For the text-containing cell, return its midpoint in [x, y] coordinate format. 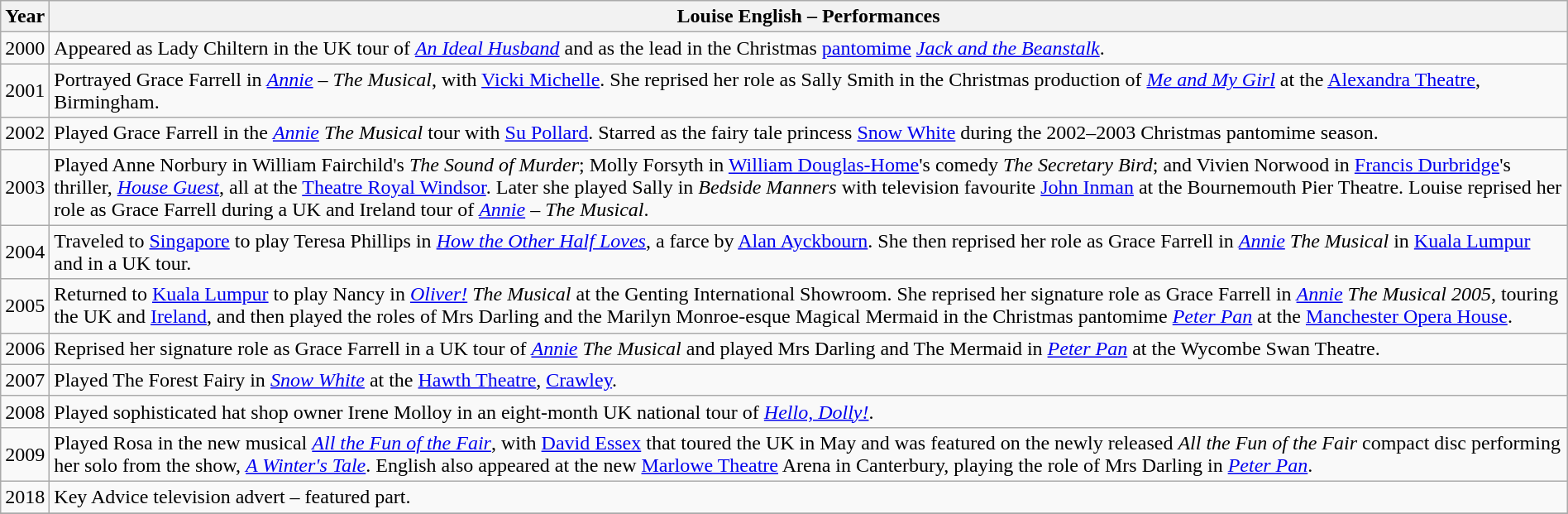
Key Advice television advert – featured part. [809, 497]
2004 [25, 252]
2001 [25, 91]
2007 [25, 380]
2008 [25, 411]
Played The Forest Fairy in Snow White at the Hawth Theatre, Crawley. [809, 380]
2018 [25, 497]
Year [25, 17]
Louise English – Performances [809, 17]
Appeared as Lady Chiltern in the UK tour of An Ideal Husband and as the lead in the Christmas pantomime Jack and the Beanstalk. [809, 48]
2005 [25, 306]
2002 [25, 133]
2003 [25, 187]
2006 [25, 348]
2000 [25, 48]
Played sophisticated hat shop owner Irene Molloy in an eight-month UK national tour of Hello, Dolly!. [809, 411]
2009 [25, 454]
